Determine the (X, Y) coordinate at the center of the cell enclosing the given text.  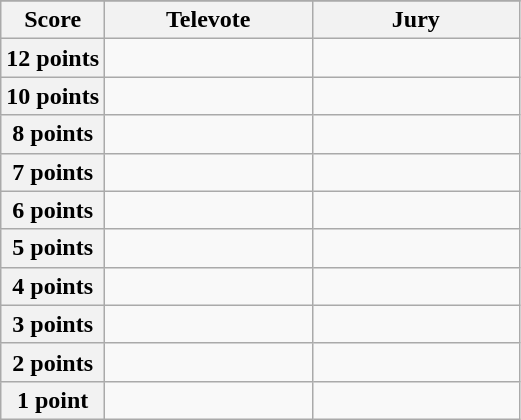
6 points (53, 210)
1 point (53, 400)
10 points (53, 96)
Jury (416, 20)
4 points (53, 286)
12 points (53, 58)
8 points (53, 134)
3 points (53, 324)
Televote (209, 20)
2 points (53, 362)
Score (53, 20)
5 points (53, 248)
7 points (53, 172)
